Provide the [X, Y] coordinate of the cell's center where the given text is located.  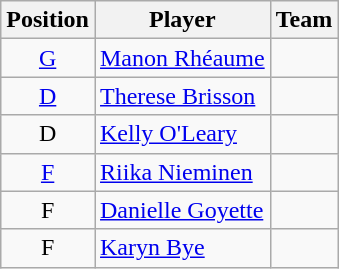
Kelly O'Leary [182, 134]
Riika Nieminen [182, 172]
Manon Rhéaume [182, 58]
G [48, 58]
Danielle Goyette [182, 210]
Position [48, 20]
Player [182, 20]
Karyn Bye [182, 248]
Team [304, 20]
Therese Brisson [182, 96]
